Find where the given text appears and provide that cell's center as [X, Y] coordinate. 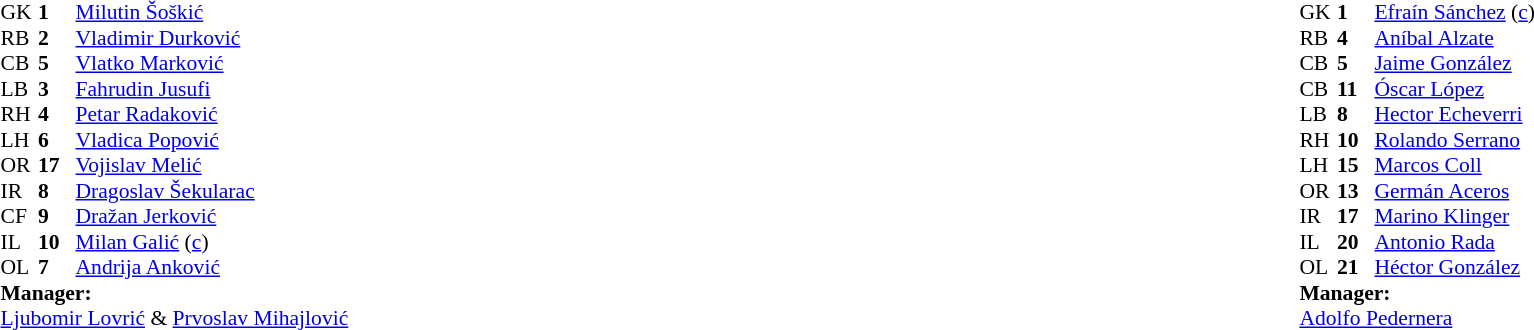
Dražan Jerković [212, 217]
Milan Galić (c) [212, 242]
Petar Radaković [212, 115]
Vojislav Melić [212, 165]
15 [1356, 165]
Vladimir Durković [212, 38]
21 [1356, 267]
6 [57, 140]
9 [57, 217]
Andrija Anković [212, 267]
Manager: [174, 293]
11 [1356, 89]
Dragoslav Šekularac [212, 191]
7 [57, 267]
Vlatko Marković [212, 63]
Vladica Popović [212, 140]
Fahrudin Jusufi [212, 89]
CF [19, 217]
Milutin Šoškić [212, 13]
2 [57, 38]
13 [1356, 191]
20 [1356, 242]
3 [57, 89]
